Output the (x, y) coordinate of the center of the cell containing the given text.  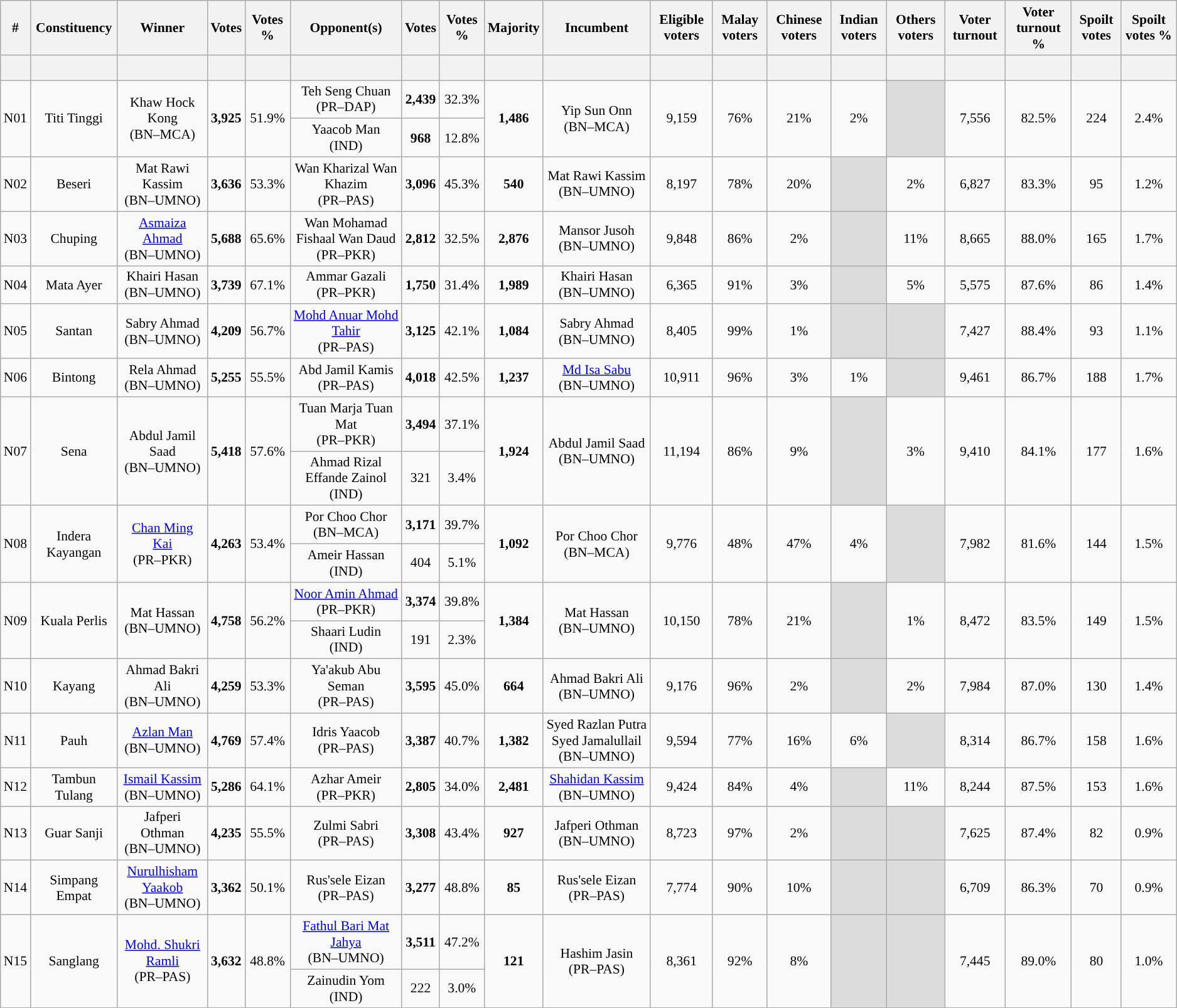
N10 (15, 687)
N07 (15, 451)
84.1% (1038, 451)
N03 (15, 239)
Md Isa Sabu(BN–UMNO) (597, 378)
7,984 (975, 687)
53.4% (267, 544)
56.7% (267, 331)
16% (798, 741)
82.5% (1038, 119)
93 (1096, 331)
3,739 (226, 285)
Azlan Man(BN–UMNO) (162, 741)
3,387 (421, 741)
N09 (15, 621)
Titi Tinggi (74, 119)
88.4% (1038, 331)
Wan Mohamad Fishaal Wan Daud(PR–PKR) (346, 239)
81.6% (1038, 544)
Hashim Jasin(PR–PAS) (597, 962)
3,277 (421, 887)
N15 (15, 962)
Winner (162, 28)
1,237 (513, 378)
92% (739, 962)
177 (1096, 451)
540 (513, 185)
Ameir Hassan(IND) (346, 564)
50.1% (267, 887)
130 (1096, 687)
8,314 (975, 741)
4,235 (226, 834)
9,159 (682, 119)
20% (798, 185)
4,758 (226, 621)
Santan (74, 331)
83.5% (1038, 621)
N02 (15, 185)
Malay voters (739, 28)
3,362 (226, 887)
40.7% (462, 741)
Tambun Tulang (74, 787)
Majority (513, 28)
8,405 (682, 331)
1.1% (1149, 331)
2.3% (462, 640)
87.4% (1038, 834)
927 (513, 834)
Yip Sun Onn(BN–MCA) (597, 119)
N06 (15, 378)
1,924 (513, 451)
Eligible voters (682, 28)
47% (798, 544)
7,982 (975, 544)
Pauh (74, 741)
6,365 (682, 285)
188 (1096, 378)
9,176 (682, 687)
8% (798, 962)
Nurulhisham Yaakob(BN–UMNO) (162, 887)
5,255 (226, 378)
3,096 (421, 185)
10,150 (682, 621)
Rela Ahmad(BN–UMNO) (162, 378)
77% (739, 741)
Mohd. Shukri Ramli(PR–PAS) (162, 962)
4,209 (226, 331)
6% (859, 741)
31.4% (462, 285)
32.5% (462, 239)
43.4% (462, 834)
91% (739, 285)
1,989 (513, 285)
191 (421, 640)
7,427 (975, 331)
48% (739, 544)
Wan Kharizal Wan Khazim(PR–PAS) (346, 185)
Simpang Empat (74, 887)
N01 (15, 119)
N04 (15, 285)
Yaacob Man(IND) (346, 138)
6,709 (975, 887)
Kayang (74, 687)
51.9% (267, 119)
7,556 (975, 119)
37.1% (462, 424)
Voter turnout (975, 28)
Indian voters (859, 28)
321 (421, 478)
10% (798, 887)
7,625 (975, 834)
Mansor Jusoh(BN–UMNO) (597, 239)
80 (1096, 962)
Noor Amin Ahmad(PR–PKR) (346, 601)
5.1% (462, 564)
Constituency (74, 28)
Others voters (916, 28)
83.3% (1038, 185)
2,812 (421, 239)
Zainudin Yom(IND) (346, 988)
Spoilt votes % (1149, 28)
404 (421, 564)
95 (1096, 185)
2,876 (513, 239)
Ismail Kassim(BN–UMNO) (162, 787)
56.2% (267, 621)
Syed Razlan Putra Syed Jamalullail(BN–UMNO) (597, 741)
11,194 (682, 451)
12.8% (462, 138)
N05 (15, 331)
Beseri (74, 185)
121 (513, 962)
5,688 (226, 239)
6,827 (975, 185)
968 (421, 138)
2,805 (421, 787)
Chan Ming Kai(PR–PKR) (162, 544)
8,723 (682, 834)
3,925 (226, 119)
Idris Yaacob(PR–PAS) (346, 741)
87.6% (1038, 285)
1,384 (513, 621)
34.0% (462, 787)
1,382 (513, 741)
4,263 (226, 544)
39.8% (462, 601)
64.1% (267, 787)
N12 (15, 787)
3,636 (226, 185)
Shahidan Kassim(BN–UMNO) (597, 787)
Voter turnout % (1038, 28)
Ammar Gazali(PR–PKR) (346, 285)
8,361 (682, 962)
9,776 (682, 544)
Incumbent (597, 28)
1,486 (513, 119)
Shaari Ludin(IND) (346, 640)
3,171 (421, 525)
Fathul Bari Mat Jahya(BN–UMNO) (346, 943)
Zulmi Sabri(PR–PAS) (346, 834)
5% (916, 285)
3,595 (421, 687)
# (15, 28)
1.0% (1149, 962)
1,092 (513, 544)
1,084 (513, 331)
8,197 (682, 185)
Mata Ayer (74, 285)
Asmaiza Ahmad(BN–UMNO) (162, 239)
65.6% (267, 239)
99% (739, 331)
89.0% (1038, 962)
N11 (15, 741)
9% (798, 451)
Azhar Ameir(PR–PKR) (346, 787)
86 (1096, 285)
8,472 (975, 621)
5,418 (226, 451)
Kuala Perlis (74, 621)
97% (739, 834)
88.0% (1038, 239)
2.4% (1149, 119)
76% (739, 119)
Sena (74, 451)
4,769 (226, 741)
N08 (15, 544)
3,308 (421, 834)
47.2% (462, 943)
Chinese voters (798, 28)
N14 (15, 887)
3.4% (462, 478)
70 (1096, 887)
7,774 (682, 887)
N13 (15, 834)
664 (513, 687)
Ahmad Rizal Effande Zainol(IND) (346, 478)
Chuping (74, 239)
87.5% (1038, 787)
1.2% (1149, 185)
8,665 (975, 239)
9,410 (975, 451)
39.7% (462, 525)
5,575 (975, 285)
Guar Sanji (74, 834)
3.0% (462, 988)
5,286 (226, 787)
42.1% (462, 331)
9,461 (975, 378)
3,632 (226, 962)
Spoilt votes (1096, 28)
9,848 (682, 239)
222 (421, 988)
4,259 (226, 687)
7,445 (975, 962)
57.4% (267, 741)
90% (739, 887)
1,750 (421, 285)
85 (513, 887)
Tuan Marja Tuan Mat(PR–PKR) (346, 424)
10,911 (682, 378)
2,439 (421, 99)
67.1% (267, 285)
3,374 (421, 601)
42.5% (462, 378)
9,424 (682, 787)
84% (739, 787)
32.3% (462, 99)
86.3% (1038, 887)
8,244 (975, 787)
45.0% (462, 687)
Opponent(s) (346, 28)
9,594 (682, 741)
Teh Seng Chuan(PR–DAP) (346, 99)
Mohd Anuar Mohd Tahir(PR–PAS) (346, 331)
Ya'akub Abu Seman(PR–PAS) (346, 687)
87.0% (1038, 687)
153 (1096, 787)
57.6% (267, 451)
Bintong (74, 378)
3,511 (421, 943)
149 (1096, 621)
144 (1096, 544)
45.3% (462, 185)
Sanglang (74, 962)
158 (1096, 741)
3,494 (421, 424)
82 (1096, 834)
Abd Jamil Kamis(PR–PAS) (346, 378)
165 (1096, 239)
2,481 (513, 787)
Khaw Hock Kong(BN–MCA) (162, 119)
224 (1096, 119)
Indera Kayangan (74, 544)
4,018 (421, 378)
3,125 (421, 331)
